Provide the (x, y) coordinate of the cell's center where the given text is located.  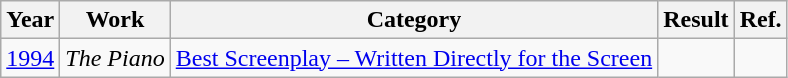
Ref. (760, 20)
Work (115, 20)
Year (30, 20)
The Piano (115, 58)
Category (414, 20)
Best Screenplay – Written Directly for the Screen (414, 58)
Result (696, 20)
1994 (30, 58)
